For the text-containing cell, return its midpoint in [X, Y] coordinate format. 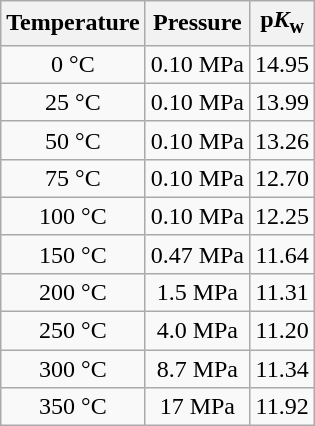
12.70 [282, 178]
25 °C [73, 102]
pKw [282, 23]
11.34 [282, 369]
150 °C [73, 254]
11.31 [282, 292]
12.25 [282, 216]
11.92 [282, 407]
4.0 MPa [197, 331]
8.7 MPa [197, 369]
Temperature [73, 23]
14.95 [282, 64]
0 °C [73, 64]
11.64 [282, 254]
350 °C [73, 407]
1.5 MPa [197, 292]
50 °C [73, 140]
13.26 [282, 140]
11.20 [282, 331]
100 °C [73, 216]
0.47 MPa [197, 254]
Pressure [197, 23]
300 °C [73, 369]
17 MPa [197, 407]
200 °C [73, 292]
75 °C [73, 178]
13.99 [282, 102]
250 °C [73, 331]
